Extract the [x, y] coordinate from the center of the cell holding the provided text.  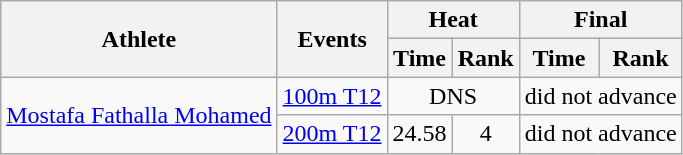
24.58 [420, 134]
100m T12 [332, 96]
200m T12 [332, 134]
DNS [453, 96]
Heat [453, 20]
Final [600, 20]
Events [332, 39]
Mostafa Fathalla Mohamed [139, 115]
Athlete [139, 39]
4 [486, 134]
